For the text-containing cell, return its midpoint in (x, y) coordinate format. 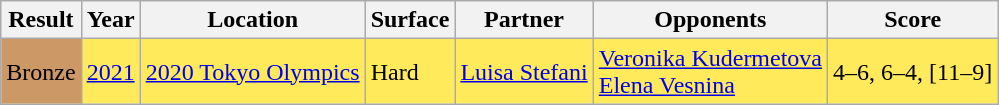
Opponents (710, 20)
Location (252, 20)
4–6, 6–4, [11–9] (913, 72)
Result (41, 20)
Partner (524, 20)
Hard (410, 72)
Year (110, 20)
Score (913, 20)
Bronze (41, 72)
Luisa Stefani (524, 72)
2021 (110, 72)
2020 Tokyo Olympics (252, 72)
Surface (410, 20)
Veronika Kudermetova Elena Vesnina (710, 72)
